Output the [X, Y] coordinate of the center of the cell containing the given text.  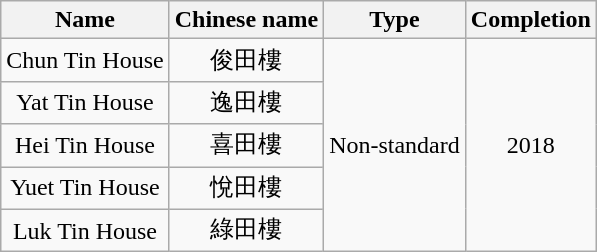
逸田樓 [246, 102]
綠田樓 [246, 230]
Yat Tin House [85, 102]
悅田樓 [246, 188]
Completion [530, 20]
喜田樓 [246, 146]
Hei Tin House [85, 146]
Luk Tin House [85, 230]
Yuet Tin House [85, 188]
Type [395, 20]
Non-standard [395, 146]
俊田樓 [246, 60]
2018 [530, 146]
Chinese name [246, 20]
Name [85, 20]
Chun Tin House [85, 60]
